Return the (x, y) coordinate for the center point of the cell that contains the specified text.  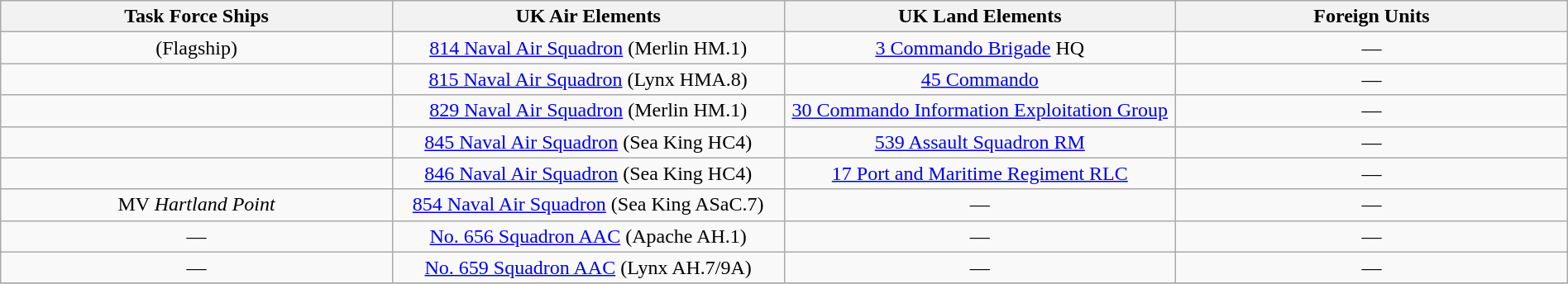
No. 656 Squadron AAC (Apache AH.1) (588, 236)
UK Land Elements (980, 17)
846 Naval Air Squadron (Sea King HC4) (588, 173)
17 Port and Maritime Regiment RLC (980, 173)
MV Hartland Point (197, 205)
814 Naval Air Squadron (Merlin HM.1) (588, 48)
UK Air Elements (588, 17)
45 Commando (980, 79)
539 Assault Squadron RM (980, 142)
30 Commando Information Exploitation Group (980, 111)
No. 659 Squadron AAC (Lynx AH.7/9A) (588, 267)
845 Naval Air Squadron (Sea King HC4) (588, 142)
(Flagship) (197, 48)
Task Force Ships (197, 17)
3 Commando Brigade HQ (980, 48)
854 Naval Air Squadron (Sea King ASaC.7) (588, 205)
815 Naval Air Squadron (Lynx HMA.8) (588, 79)
829 Naval Air Squadron (Merlin HM.1) (588, 111)
Foreign Units (1372, 17)
